Output the (X, Y) coordinate of the center of the cell containing the given text.  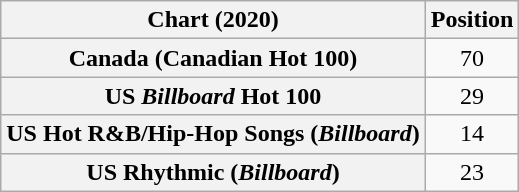
23 (472, 172)
US Rhythmic (Billboard) (213, 172)
14 (472, 134)
Position (472, 20)
70 (472, 58)
Canada (Canadian Hot 100) (213, 58)
Chart (2020) (213, 20)
29 (472, 96)
US Hot R&B/Hip-Hop Songs (Billboard) (213, 134)
US Billboard Hot 100 (213, 96)
